Scan for the cell matching the given text and deliver its [X, Y] coordinate at center. 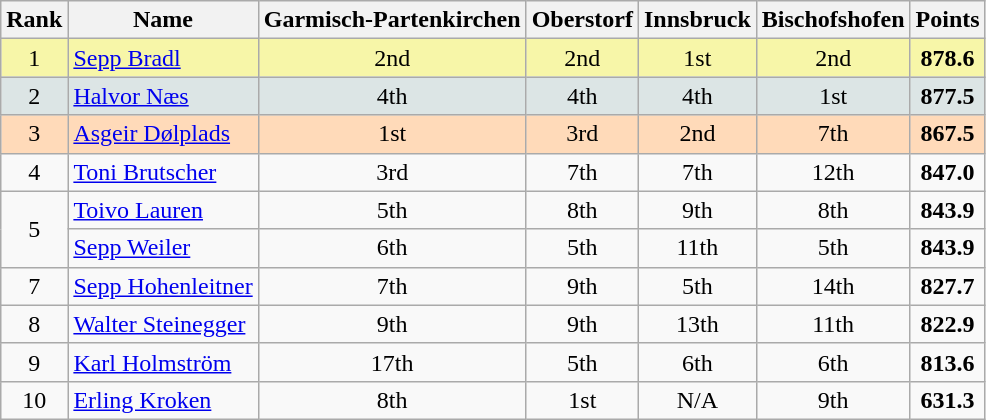
Toivo Lauren [163, 210]
Sepp Bradl [163, 58]
Karl Holmström [163, 362]
Sepp Hohenleitner [163, 286]
Halvor Næs [163, 96]
14th [833, 286]
Asgeir Dølplads [163, 134]
3 [34, 134]
867.5 [948, 134]
877.5 [948, 96]
8 [34, 324]
Sepp Weiler [163, 248]
827.7 [948, 286]
Rank [34, 20]
Points [948, 20]
4 [34, 172]
10 [34, 400]
13th [697, 324]
Toni Brutscher [163, 172]
Oberstorf [582, 20]
Garmisch-Partenkirchen [392, 20]
Innsbruck [697, 20]
5 [34, 229]
2 [34, 96]
7 [34, 286]
Bischofshofen [833, 20]
813.6 [948, 362]
N/A [697, 400]
1 [34, 58]
822.9 [948, 324]
631.3 [948, 400]
9 [34, 362]
Walter Steinegger [163, 324]
878.6 [948, 58]
Name [163, 20]
847.0 [948, 172]
17th [392, 362]
12th [833, 172]
Erling Kroken [163, 400]
